Detect which cell encompasses the target text, then output its [x, y] center coordinate. 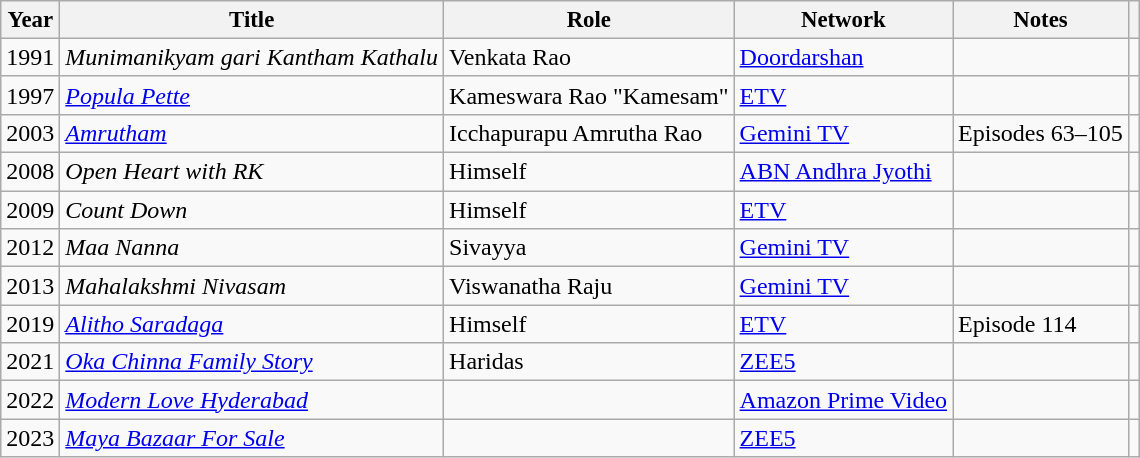
Doordarshan [843, 57]
Alitho Saradaga [252, 324]
2023 [30, 438]
Sivayya [590, 248]
Kameswara Rao "Kamesam" [590, 95]
Viswanatha Raju [590, 286]
Amrutham [252, 133]
2009 [30, 210]
Count Down [252, 210]
Venkata Rao [590, 57]
2003 [30, 133]
2019 [30, 324]
Episodes 63–105 [1041, 133]
ABN Andhra Jyothi [843, 172]
Title [252, 20]
2013 [30, 286]
Role [590, 20]
Year [30, 20]
1991 [30, 57]
Open Heart with RK [252, 172]
2022 [30, 400]
Icchapurapu Amrutha Rao [590, 133]
Oka Chinna Family Story [252, 362]
Episode 114 [1041, 324]
Maa Nanna [252, 248]
Amazon Prime Video [843, 400]
Haridas [590, 362]
2008 [30, 172]
2021 [30, 362]
Munimanikyam gari Kantham Kathalu [252, 57]
Mahalakshmi Nivasam [252, 286]
Maya Bazaar For Sale [252, 438]
1997 [30, 95]
Popula Pette [252, 95]
Modern Love Hyderabad [252, 400]
Network [843, 20]
2012 [30, 248]
Notes [1041, 20]
